Locate the cell with the specified text and output its [X, Y] center coordinate. 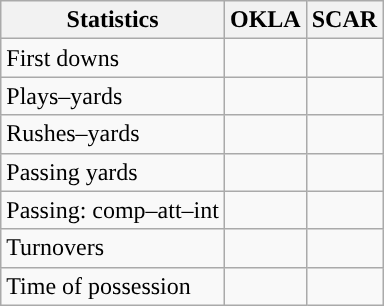
OKLA [265, 20]
Plays–yards [113, 96]
Passing: comp–att–int [113, 210]
SCAR [344, 20]
Turnovers [113, 248]
Passing yards [113, 172]
First downs [113, 58]
Statistics [113, 20]
Time of possession [113, 286]
Rushes–yards [113, 134]
